Return [X, Y] of the center of cell containing provided text 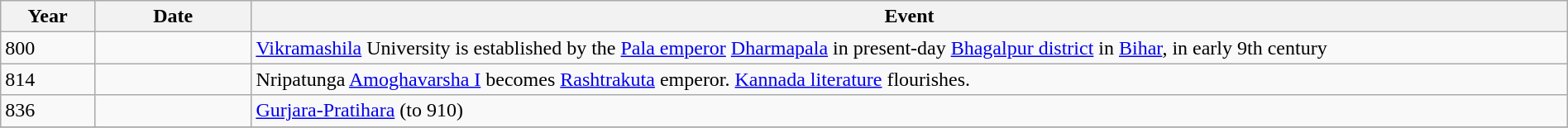
814 [48, 79]
Year [48, 17]
836 [48, 111]
Event [910, 17]
Vikramashila University is established by the Pala emperor Dharmapala in present-day Bhagalpur district in Bihar, in early 9th century [910, 48]
Nripatunga Amoghavarsha I becomes Rashtrakuta emperor. Kannada literature flourishes. [910, 79]
Gurjara-Pratihara (to 910) [910, 111]
Date [172, 17]
800 [48, 48]
